Identify which cell holds the provided text, then report its [X, Y] central coordinate. 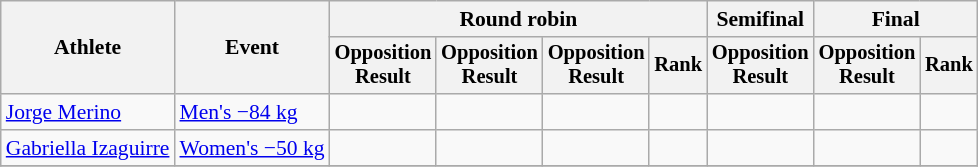
Gabriella Izaguirre [88, 148]
Athlete [88, 48]
Women's −50 kg [252, 148]
Round robin [518, 19]
Final [896, 19]
Semifinal [760, 19]
Jorge Merino [88, 112]
Event [252, 48]
Men's −84 kg [252, 112]
